Find where the given text appears and provide that cell's center as (X, Y) coordinate. 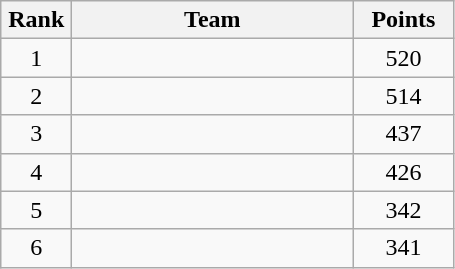
5 (36, 210)
341 (404, 248)
1 (36, 58)
Points (404, 20)
426 (404, 172)
2 (36, 96)
437 (404, 134)
342 (404, 210)
Rank (36, 20)
520 (404, 58)
6 (36, 248)
4 (36, 172)
3 (36, 134)
Team (212, 20)
514 (404, 96)
